From the cell containing the given text, extract its center point as [X, Y] coordinate. 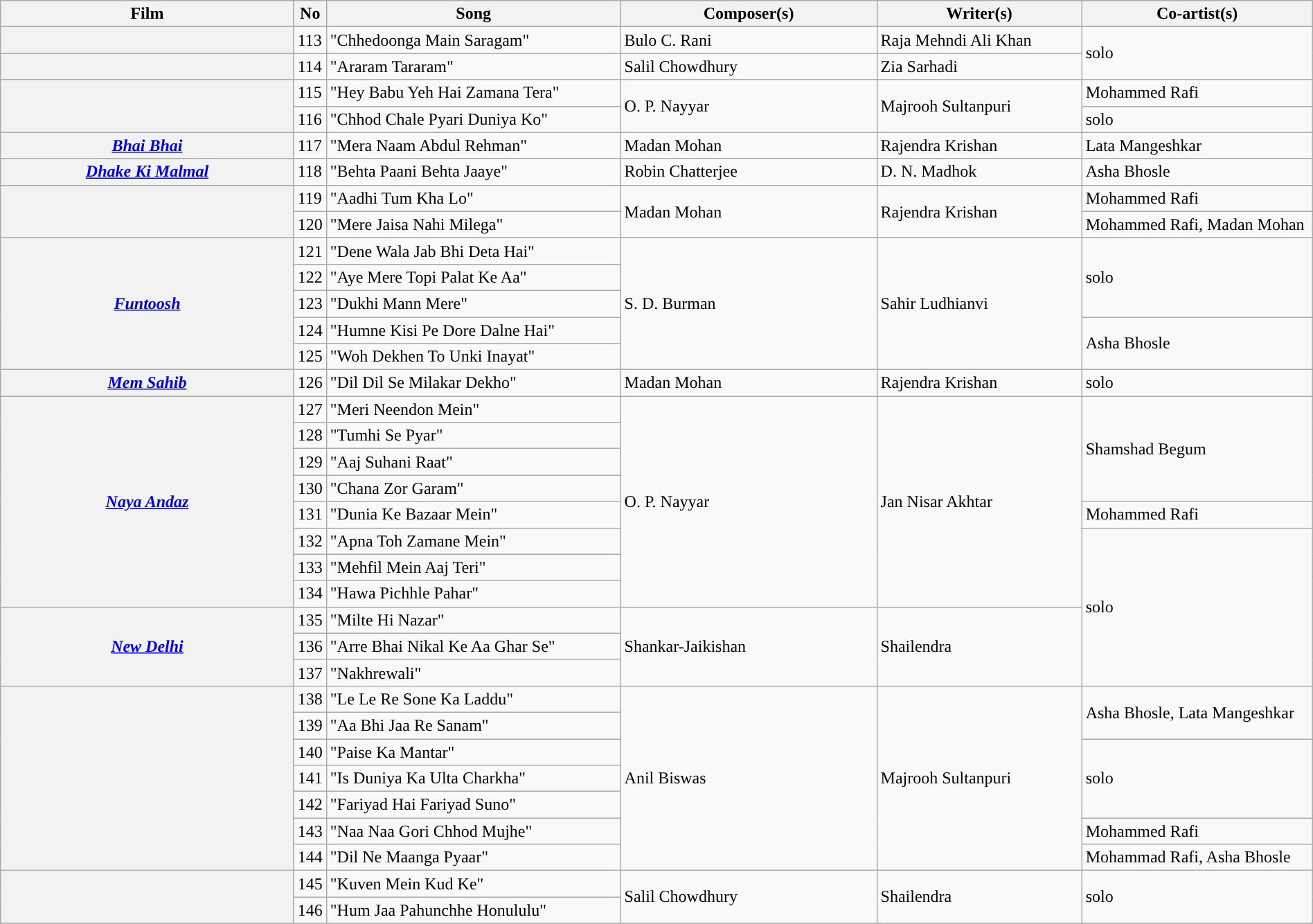
131 [310, 515]
S. D. Burman [749, 303]
"Chana Zor Garam" [474, 488]
Anil Biswas [749, 778]
"Chhedoonga Main Saragam" [474, 40]
Zia Sarhadi [979, 66]
141 [310, 779]
"Humne Kisi Pe Dore Dalne Hai" [474, 330]
Shankar-Jaikishan [749, 646]
146 [310, 910]
"Araram Tararam" [474, 66]
113 [310, 40]
D. N. Madhok [979, 172]
124 [310, 330]
"Dunia Ke Bazaar Mein" [474, 515]
"Dukhi Mann Mere" [474, 303]
122 [310, 277]
Co-artist(s) [1197, 14]
"Nakhrewali" [474, 673]
"Mehfil Mein Aaj Teri" [474, 567]
"Is Duniya Ka Ulta Charkha" [474, 779]
Funtoosh [147, 303]
"Aa Bhi Jaa Re Sanam" [474, 725]
127 [310, 409]
132 [310, 541]
Jan Nisar Akhtar [979, 501]
"Paise Ka Mantar" [474, 752]
Raja Mehndi Ali Khan [979, 40]
Naya Andaz [147, 501]
120 [310, 224]
"Apna Toh Zamane Mein" [474, 541]
116 [310, 119]
"Le Le Re Sone Ka Laddu" [474, 699]
114 [310, 66]
New Delhi [147, 646]
139 [310, 725]
Song [474, 14]
138 [310, 699]
Bulo C. Rani [749, 40]
"Hey Babu Yeh Hai Zamana Tera" [474, 93]
117 [310, 145]
145 [310, 884]
No [310, 14]
"Fariyad Hai Fariyad Suno" [474, 805]
143 [310, 831]
"Aye Mere Topi Palat Ke Aa" [474, 277]
"Behta Paani Behta Jaaye" [474, 172]
"Meri Neendon Mein" [474, 409]
Asha Bhosle, Lata Mangeshkar [1197, 712]
"Tumhi Se Pyar" [474, 436]
133 [310, 567]
Mohammed Rafi, Madan Mohan [1197, 224]
Dhake Ki Malmal [147, 172]
"Dene Wala Jab Bhi Deta Hai" [474, 251]
"Chhod Chale Pyari Duniya Ko" [474, 119]
123 [310, 303]
"Woh Dekhen To Unki Inayat" [474, 357]
Mohammad Rafi, Asha Bhosle [1197, 858]
142 [310, 805]
130 [310, 488]
"Aaj Suhani Raat" [474, 462]
Film [147, 14]
Bhai Bhai [147, 145]
Lata Mangeshkar [1197, 145]
"Naa Naa Gori Chhod Mujhe" [474, 831]
"Arre Bhai Nikal Ke Aa Ghar Se" [474, 646]
121 [310, 251]
"Hum Jaa Pahunchhe Honululu" [474, 910]
115 [310, 93]
"Kuven Mein Kud Ke" [474, 884]
"Dil Ne Maanga Pyaar" [474, 858]
137 [310, 673]
140 [310, 752]
Sahir Ludhianvi [979, 303]
126 [310, 383]
"Mera Naam Abdul Rehman" [474, 145]
128 [310, 436]
135 [310, 620]
118 [310, 172]
Shamshad Begum [1197, 449]
Composer(s) [749, 14]
119 [310, 198]
"Aadhi Tum Kha Lo" [474, 198]
136 [310, 646]
"Milte Hi Nazar" [474, 620]
"Hawa Pichhle Pahar" [474, 594]
"Dil Dil Se Milakar Dekho" [474, 383]
Robin Chatterjee [749, 172]
Mem Sahib [147, 383]
144 [310, 858]
Writer(s) [979, 14]
129 [310, 462]
"Mere Jaisa Nahi Milega" [474, 224]
134 [310, 594]
125 [310, 357]
